Return the (X, Y) coordinate for the center point of the cell that contains the specified text.  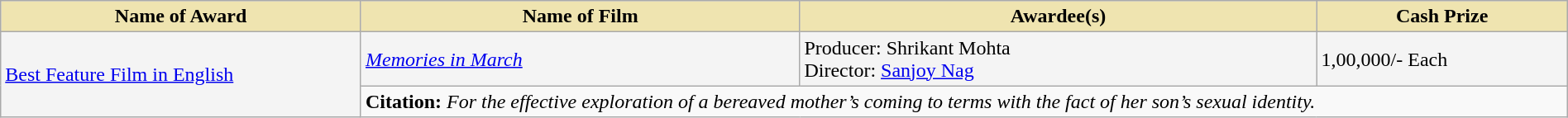
Citation: For the effective exploration of a bereaved mother’s coming to terms with the fact of her son’s sexual identity. (964, 101)
Producer: Shrikant MohtaDirector: Sanjoy Nag (1059, 59)
Cash Prize (1442, 17)
1,00,000/- Each (1442, 59)
Memories in March (580, 59)
Name of Award (181, 17)
Best Feature Film in English (181, 74)
Awardee(s) (1059, 17)
Name of Film (580, 17)
